Determine the [X, Y] coordinate at the center of the cell enclosing the given text.  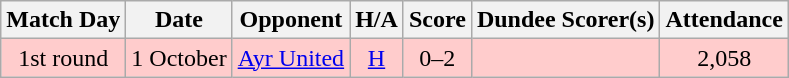
1 October [179, 58]
Ayr United [291, 58]
Date [179, 20]
1st round [64, 58]
Match Day [64, 20]
H/A [377, 20]
Attendance [724, 20]
Dundee Scorer(s) [566, 20]
Score [437, 20]
Opponent [291, 20]
2,058 [724, 58]
0–2 [437, 58]
H [377, 58]
